Locate the cell with the specified text and output its (X, Y) center coordinate. 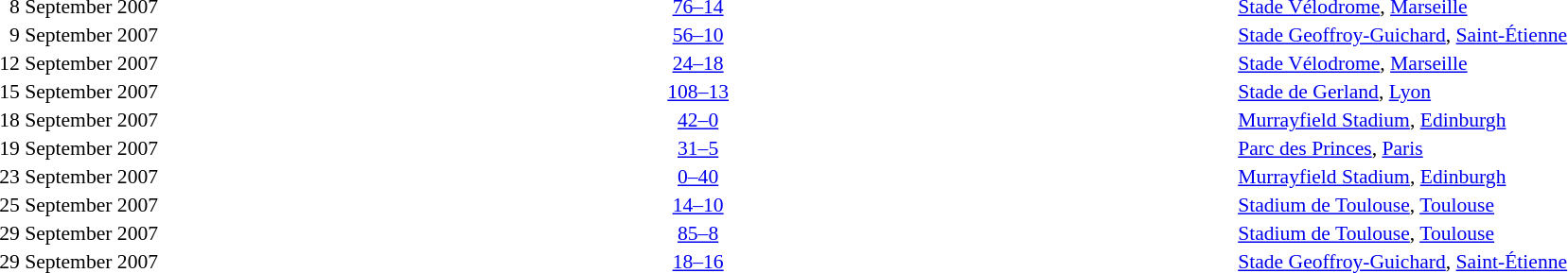
31–5 (698, 148)
42–0 (698, 120)
0–40 (698, 177)
24–18 (698, 63)
56–10 (698, 35)
108–13 (698, 92)
85–8 (698, 233)
14–10 (698, 205)
